Scan for the cell matching the given text and deliver its (x, y) coordinate at center. 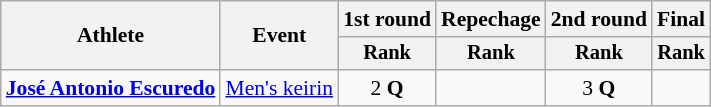
José Antonio Escuredo (111, 88)
Event (279, 36)
Repechage (491, 19)
Men's keirin (279, 88)
1st round (387, 19)
2 Q (387, 88)
3 Q (599, 88)
2nd round (599, 19)
Athlete (111, 36)
Final (681, 19)
